Scan for the cell matching the given text and deliver its [X, Y] coordinate at center. 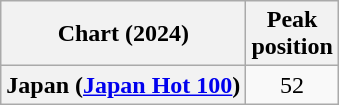
Japan (Japan Hot 100) [124, 85]
52 [292, 85]
Chart (2024) [124, 34]
Peakposition [292, 34]
